Scan for the cell matching the given text and deliver its (X, Y) coordinate at center. 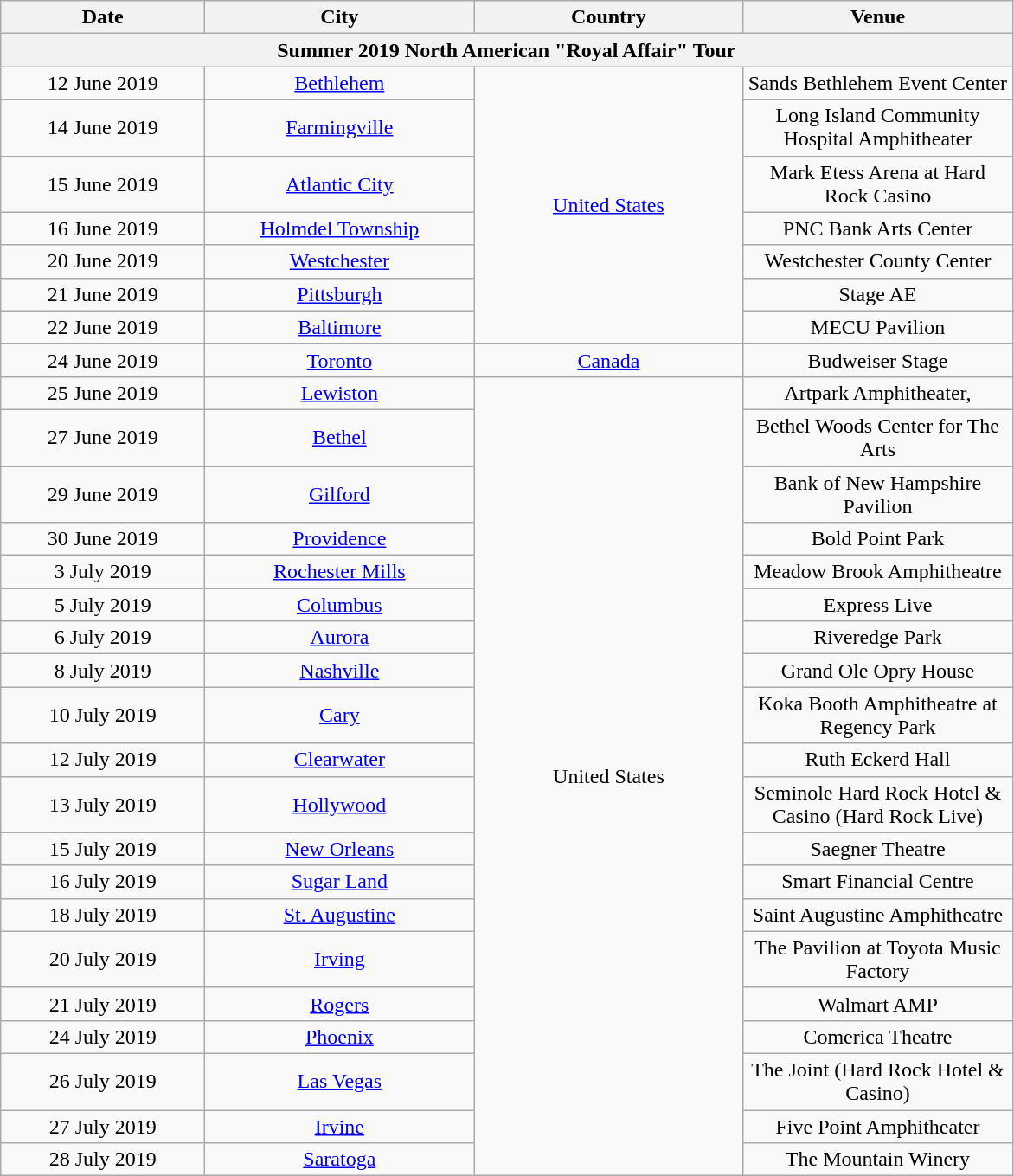
20 June 2019 (103, 261)
Walmart AMP (877, 1004)
Date (103, 17)
28 July 2019 (103, 1160)
Las Vegas (339, 1082)
13 July 2019 (103, 805)
Ruth Eckerd Hall (877, 760)
Koka Booth Amphitheatre at Regency Park (877, 715)
5 July 2019 (103, 605)
The Mountain Winery (877, 1160)
16 June 2019 (103, 228)
Stage AE (877, 294)
Columbus (339, 605)
25 June 2019 (103, 393)
18 July 2019 (103, 915)
Cary (339, 715)
30 June 2019 (103, 539)
Sugar Land (339, 882)
Bethel (339, 438)
20 July 2019 (103, 959)
6 July 2019 (103, 638)
Riveredge Park (877, 638)
29 June 2019 (103, 493)
Westchester (339, 261)
Sands Bethlehem Event Center (877, 83)
The Joint (Hard Rock Hotel & Casino) (877, 1082)
Venue (877, 17)
Toronto (339, 360)
Smart Financial Centre (877, 882)
Saint Augustine Amphitheatre (877, 915)
Irvine (339, 1126)
26 July 2019 (103, 1082)
Holmdel Township (339, 228)
Bold Point Park (877, 539)
The Pavilion at Toyota Music Factory (877, 959)
New Orleans (339, 849)
Westchester County Center (877, 261)
Aurora (339, 638)
MECU Pavilion (877, 327)
Gilford (339, 493)
24 July 2019 (103, 1037)
Hollywood (339, 805)
Five Point Amphitheater (877, 1126)
Clearwater (339, 760)
21 July 2019 (103, 1004)
15 June 2019 (103, 183)
Canada (609, 360)
Irving (339, 959)
Bank of New Hampshire Pavilion (877, 493)
12 July 2019 (103, 760)
St. Augustine (339, 915)
16 July 2019 (103, 882)
PNC Bank Arts Center (877, 228)
Long Island Community Hospital Amphitheater (877, 128)
Phoenix (339, 1037)
14 June 2019 (103, 128)
City (339, 17)
Artpark Amphitheater, (877, 393)
Saegner Theatre (877, 849)
Lewiston (339, 393)
10 July 2019 (103, 715)
Seminole Hard Rock Hotel & Casino (Hard Rock Live) (877, 805)
8 July 2019 (103, 671)
Bethlehem (339, 83)
24 June 2019 (103, 360)
27 July 2019 (103, 1126)
Saratoga (339, 1160)
Atlantic City (339, 183)
3 July 2019 (103, 572)
Budweiser Stage (877, 360)
Rochester Mills (339, 572)
Country (609, 17)
21 June 2019 (103, 294)
12 June 2019 (103, 83)
Meadow Brook Amphitheatre (877, 572)
27 June 2019 (103, 438)
Rogers (339, 1004)
Bethel Woods Center for The Arts (877, 438)
Pittsburgh (339, 294)
Nashville (339, 671)
15 July 2019 (103, 849)
Express Live (877, 605)
22 June 2019 (103, 327)
Grand Ole Opry House (877, 671)
Farmingville (339, 128)
Baltimore (339, 327)
Mark Etess Arena at Hard Rock Casino (877, 183)
Summer 2019 North American "Royal Affair" Tour (507, 50)
Comerica Theatre (877, 1037)
Providence (339, 539)
